For the text-containing cell, return its midpoint in (X, Y) coordinate format. 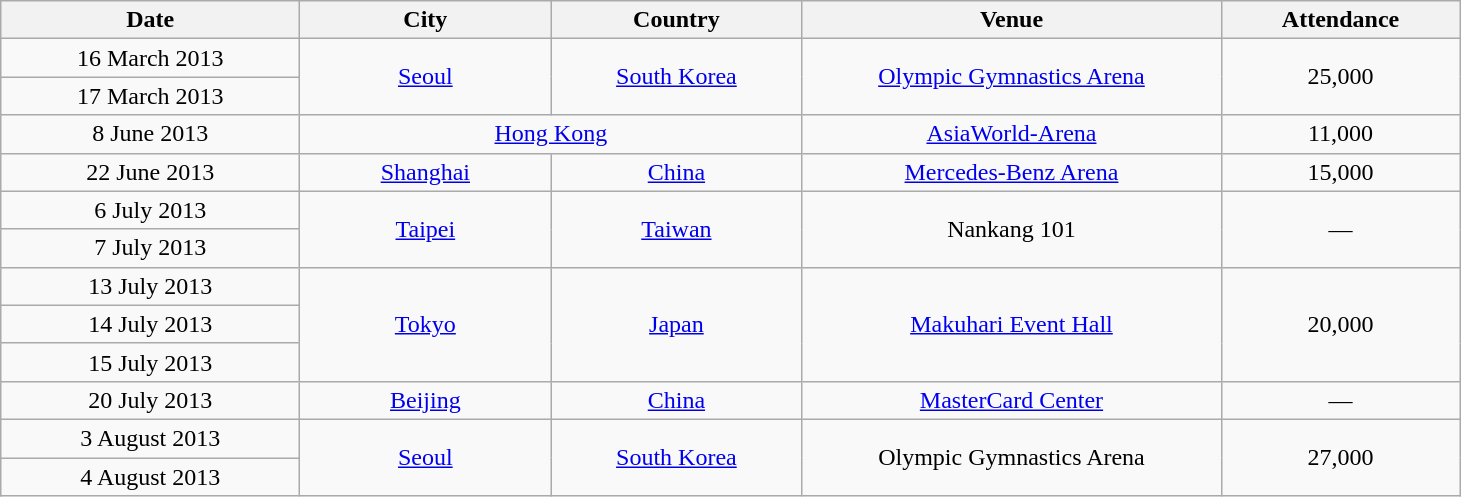
Attendance (1340, 20)
City (426, 20)
20 July 2013 (150, 400)
Beijing (426, 400)
8 June 2013 (150, 134)
MasterCard Center (1012, 400)
20,000 (1340, 324)
Nankang 101 (1012, 229)
13 July 2013 (150, 286)
Makuhari Event Hall (1012, 324)
Venue (1012, 20)
27,000 (1340, 457)
7 July 2013 (150, 248)
14 July 2013 (150, 324)
AsiaWorld-Arena (1012, 134)
Country (676, 20)
11,000 (1340, 134)
22 June 2013 (150, 172)
4 August 2013 (150, 477)
17 March 2013 (150, 96)
16 March 2013 (150, 58)
3 August 2013 (150, 438)
6 July 2013 (150, 210)
15,000 (1340, 172)
Shanghai (426, 172)
Taiwan (676, 229)
Hong Kong (551, 134)
25,000 (1340, 77)
Date (150, 20)
Tokyo (426, 324)
Japan (676, 324)
Taipei (426, 229)
Mercedes-Benz Arena (1012, 172)
15 July 2013 (150, 362)
